Identify which cell holds the provided text, then report its (X, Y) central coordinate. 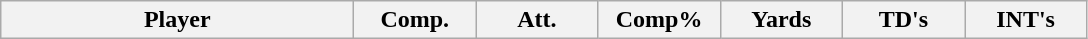
INT's (1025, 20)
Player (178, 20)
Comp. (415, 20)
Att. (537, 20)
Comp% (659, 20)
Yards (781, 20)
TD's (903, 20)
